Return [X, Y] of the center of cell containing provided text 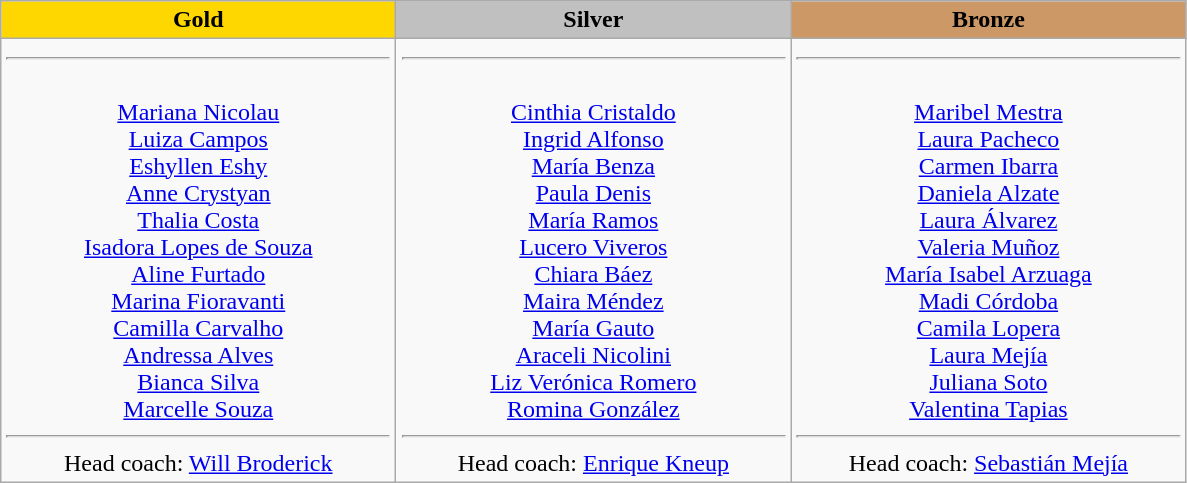
Silver [594, 20]
Gold [198, 20]
Bronze [988, 20]
